Scan for the cell matching the given text and deliver its (X, Y) coordinate at center. 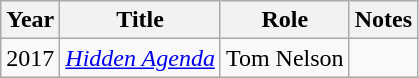
Year (30, 20)
2017 (30, 58)
Notes (383, 20)
Title (140, 20)
Hidden Agenda (140, 58)
Tom Nelson (284, 58)
Role (284, 20)
